Return the (x, y) coordinate for the center point of the cell that contains the specified text.  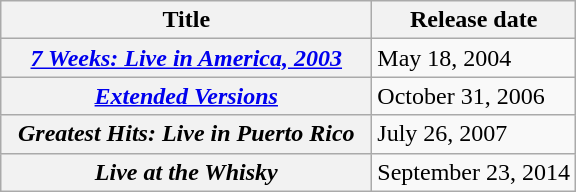
7 Weeks: Live in America, 2003 (186, 58)
Live at the Whisky (186, 172)
September 23, 2014 (474, 172)
Release date (474, 20)
October 31, 2006 (474, 96)
May 18, 2004 (474, 58)
Extended Versions (186, 96)
Greatest Hits: Live in Puerto Rico (186, 134)
July 26, 2007 (474, 134)
Title (186, 20)
